Identify which cell holds the provided text, then report its [x, y] central coordinate. 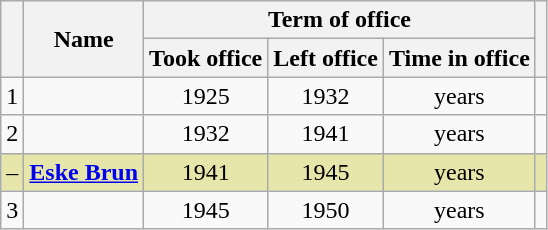
1 [12, 96]
– [12, 172]
Name [84, 39]
Eske Brun [84, 172]
Term of office [340, 20]
Left office [326, 58]
Took office [206, 58]
3 [12, 210]
2 [12, 134]
1950 [326, 210]
1925 [206, 96]
Time in office [459, 58]
